Capture the cell that displays the provided text and extract its [x, y] central coordinate. 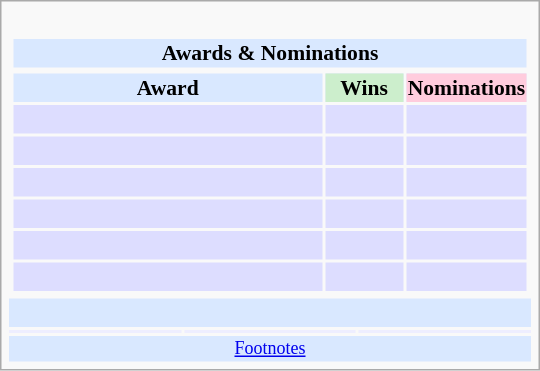
Awards & Nominations [270, 53]
Wins [364, 87]
Award [168, 87]
Awards & Nominations Award Wins Nominations [270, 152]
Footnotes [270, 349]
Nominations [466, 87]
